Capture the cell that displays the provided text and extract its [X, Y] central coordinate. 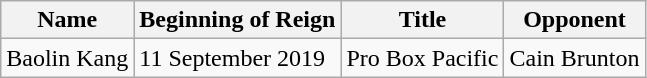
Name [68, 20]
Cain Brunton [574, 58]
Baolin Kang [68, 58]
Title [422, 20]
11 September 2019 [238, 58]
Pro Box Pacific [422, 58]
Beginning of Reign [238, 20]
Opponent [574, 20]
